Return [X, Y] of the center of cell containing provided text 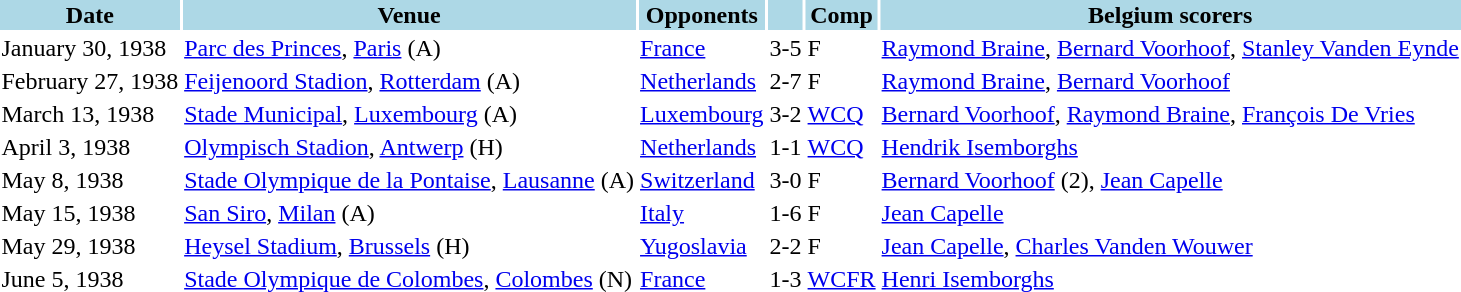
Stade Municipal, Luxembourg (A) [410, 114]
May 8, 1938 [90, 180]
Jean Capelle, Charles Vanden Wouwer [1170, 246]
Hendrik Isemborghs [1170, 147]
Raymond Braine, Bernard Voorhoof [1170, 81]
Switzerland [702, 180]
1-6 [786, 213]
San Siro, Milan (A) [410, 213]
Raymond Braine, Bernard Voorhoof, Stanley Vanden Eynde [1170, 48]
Stade Olympique de la Pontaise, Lausanne (A) [410, 180]
Bernard Voorhoof (2), Jean Capelle [1170, 180]
2-2 [786, 246]
3-5 [786, 48]
Comp [842, 15]
Heysel Stadium, Brussels (H) [410, 246]
Venue [410, 15]
Italy [702, 213]
Parc des Princes, Paris (A) [410, 48]
Yugoslavia [702, 246]
Luxembourg [702, 114]
Opponents [702, 15]
2-7 [786, 81]
3-0 [786, 180]
Date [90, 15]
February 27, 1938 [90, 81]
France [702, 48]
Belgium scorers [1170, 15]
May 15, 1938 [90, 213]
April 3, 1938 [90, 147]
March 13, 1938 [90, 114]
January 30, 1938 [90, 48]
Olympisch Stadion, Antwerp (H) [410, 147]
Feijenoord Stadion, Rotterdam (A) [410, 81]
Jean Capelle [1170, 213]
3-2 [786, 114]
May 29, 1938 [90, 246]
Bernard Voorhoof, Raymond Braine, François De Vries [1170, 114]
1-1 [786, 147]
